Return the (X, Y) coordinate for the center point of the cell that contains the specified text.  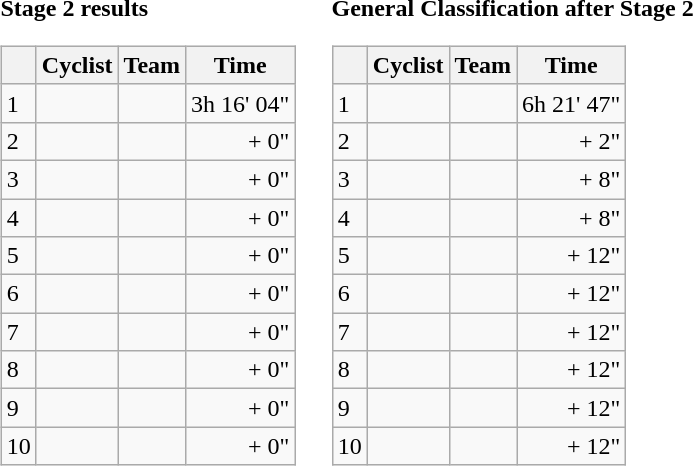
3h 16' 04" (240, 103)
+ 2" (572, 141)
6h 21' 47" (572, 103)
